From the cell containing the given text, extract its center point as [X, Y] coordinate. 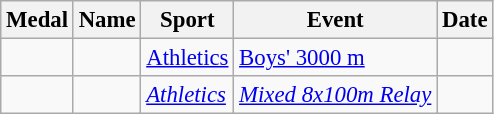
Date [465, 20]
Name [107, 20]
Mixed 8x100m Relay [336, 95]
Medal [38, 20]
Sport [188, 20]
Event [336, 20]
Boys' 3000 m [336, 58]
